Find where the given text appears and provide that cell's center as [x, y] coordinate. 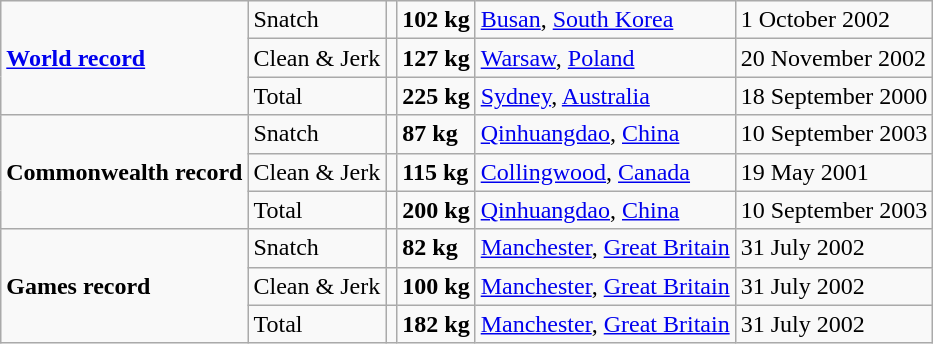
1 October 2002 [834, 20]
100 kg [436, 286]
Collingwood, Canada [605, 172]
World record [124, 58]
102 kg [436, 20]
225 kg [436, 96]
19 May 2001 [834, 172]
Warsaw, Poland [605, 58]
Commonwealth record [124, 172]
18 September 2000 [834, 96]
115 kg [436, 172]
20 November 2002 [834, 58]
182 kg [436, 324]
82 kg [436, 248]
127 kg [436, 58]
Games record [124, 286]
Busan, South Korea [605, 20]
Sydney, Australia [605, 96]
200 kg [436, 210]
87 kg [436, 134]
